Determine the (X, Y) coordinate at the center of the cell enclosing the given text.  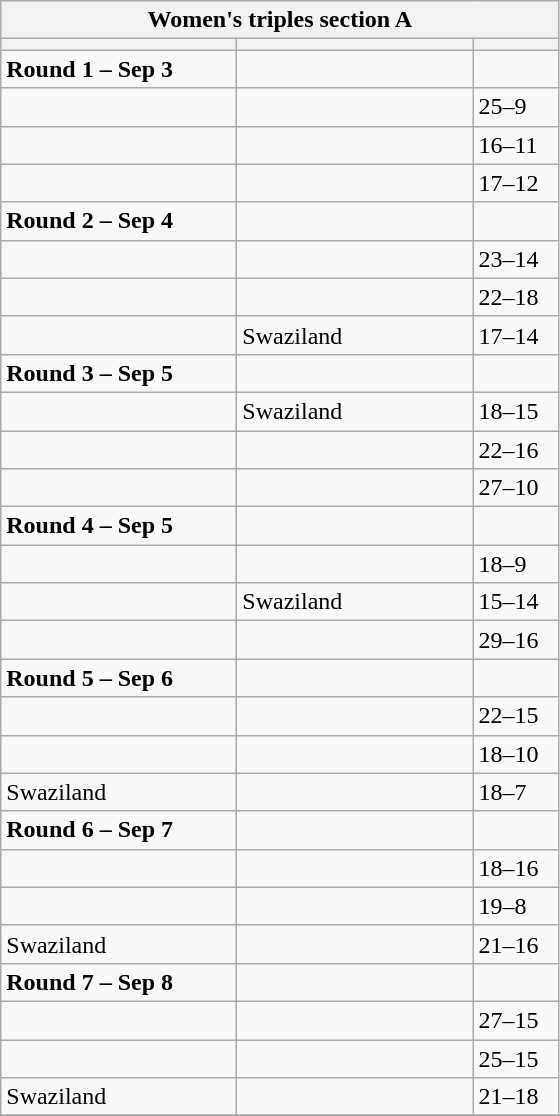
Women's triples section A (280, 20)
29–16 (516, 640)
Round 2 – Sep 4 (119, 221)
17–14 (516, 335)
Round 5 – Sep 6 (119, 678)
22–15 (516, 716)
16–11 (516, 145)
27–15 (516, 1020)
22–18 (516, 297)
21–18 (516, 1097)
Round 3 – Sep 5 (119, 373)
18–15 (516, 411)
18–10 (516, 754)
19–8 (516, 906)
25–9 (516, 107)
Round 4 – Sep 5 (119, 526)
Round 7 – Sep 8 (119, 982)
Round 6 – Sep 7 (119, 830)
21–16 (516, 944)
18–16 (516, 868)
Round 1 – Sep 3 (119, 69)
18–9 (516, 564)
15–14 (516, 602)
18–7 (516, 792)
25–15 (516, 1059)
27–10 (516, 488)
17–12 (516, 183)
23–14 (516, 259)
22–16 (516, 449)
